Return [x, y] of the center of cell containing provided text 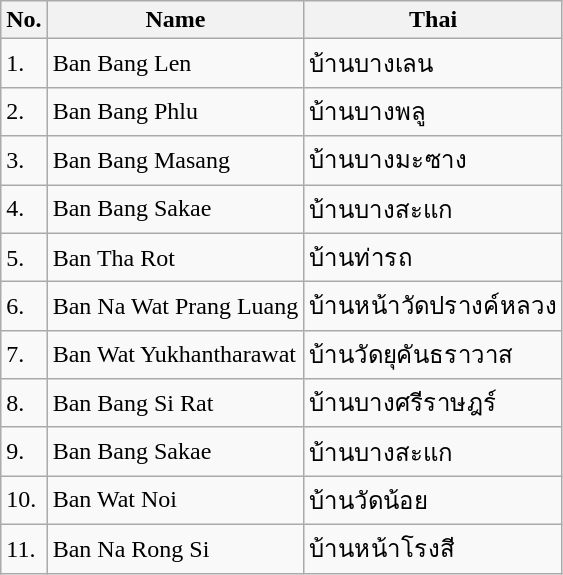
5. [24, 258]
2. [24, 112]
10. [24, 500]
บ้านบางศรีราษฎร์ [434, 404]
บ้านบางเลน [434, 64]
Ban Tha Rot [176, 258]
9. [24, 452]
Ban Bang Si Rat [176, 404]
บ้านวัดน้อย [434, 500]
11. [24, 548]
Ban Bang Len [176, 64]
No. [24, 20]
บ้านบางมะซาง [434, 160]
Name [176, 20]
Thai [434, 20]
Ban Bang Masang [176, 160]
4. [24, 208]
บ้านวัดยุคันธราวาส [434, 354]
Ban Wat Noi [176, 500]
Ban Bang Phlu [176, 112]
Ban Wat Yukhantharawat [176, 354]
บ้านท่ารถ [434, 258]
Ban Na Rong Si [176, 548]
1. [24, 64]
บ้านหน้าโรงสี [434, 548]
8. [24, 404]
3. [24, 160]
บ้านหน้าวัดปรางค์หลวง [434, 306]
Ban Na Wat Prang Luang [176, 306]
6. [24, 306]
บ้านบางพลู [434, 112]
7. [24, 354]
